For the text-containing cell, return its midpoint in (X, Y) coordinate format. 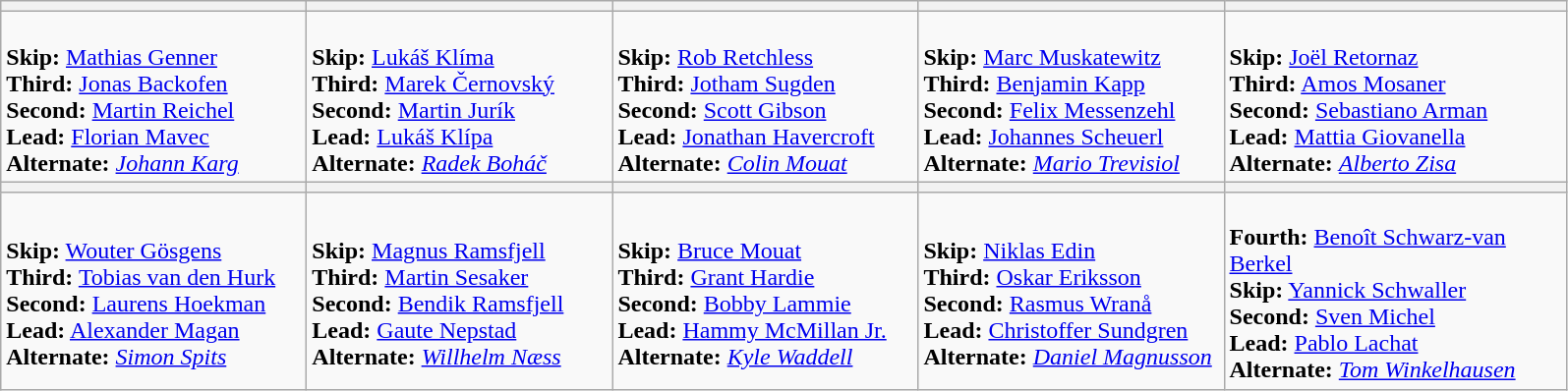
Skip: Joël Retornaz Third: Amos Mosaner Second: Sebastiano Arman Lead: Mattia Giovanella Alternate: Alberto Zisa (1396, 96)
Skip: Mathias Genner Third: Jonas Backofen Second: Martin Reichel Lead: Florian Mavec Alternate: Johann Karg (153, 96)
Skip: Marc Muskatewitz Third: Benjamin Kapp Second: Felix Messenzehl Lead: Johannes Scheuerl Alternate: Mario Trevisiol (1072, 96)
Skip: Lukáš Klíma Third: Marek Černovský Second: Martin Jurík Lead: Lukáš Klípa Alternate: Radek Boháč (460, 96)
Skip: Magnus Ramsfjell Third: Martin Sesaker Second: Bendik Ramsfjell Lead: Gaute Nepstad Alternate: Willhelm Næss (460, 291)
Fourth: Benoît Schwarz-van Berkel Skip: Yannick Schwaller Second: Sven Michel Lead: Pablo Lachat Alternate: Tom Winkelhausen (1396, 291)
Skip: Niklas Edin Third: Oskar Eriksson Second: Rasmus Wranå Lead: Christoffer Sundgren Alternate: Daniel Magnusson (1072, 291)
Skip: Rob Retchless Third: Jotham Sugden Second: Scott Gibson Lead: Jonathan Havercroft Alternate: Colin Mouat (765, 96)
Skip: Bruce Mouat Third: Grant Hardie Second: Bobby Lammie Lead: Hammy McMillan Jr. Alternate: Kyle Waddell (765, 291)
Skip: Wouter Gösgens Third: Tobias van den Hurk Second: Laurens Hoekman Lead: Alexander Magan Alternate: Simon Spits (153, 291)
